Find where the given text appears and provide that cell's center as [x, y] coordinate. 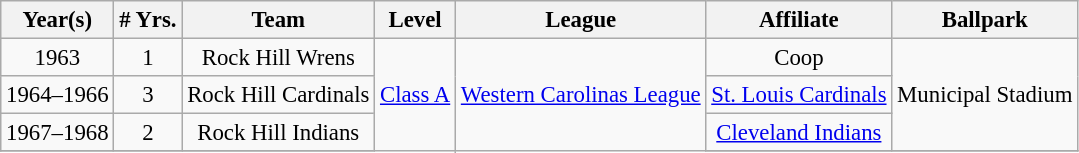
1964–1966 [58, 95]
Cleveland Indians [799, 133]
Ballpark [985, 20]
# Yrs. [148, 20]
3 [148, 95]
Team [278, 20]
Rock Hill Wrens [278, 58]
Rock Hill Indians [278, 133]
Western Carolinas League [581, 96]
1967–1968 [58, 133]
1 [148, 58]
Coop [799, 58]
Level [416, 20]
League [581, 20]
Rock Hill Cardinals [278, 95]
St. Louis Cardinals [799, 95]
1963 [58, 58]
Municipal Stadium [985, 96]
Affiliate [799, 20]
Year(s) [58, 20]
2 [148, 133]
Class A [416, 96]
